Locate the cell with the specified text and output its (X, Y) center coordinate. 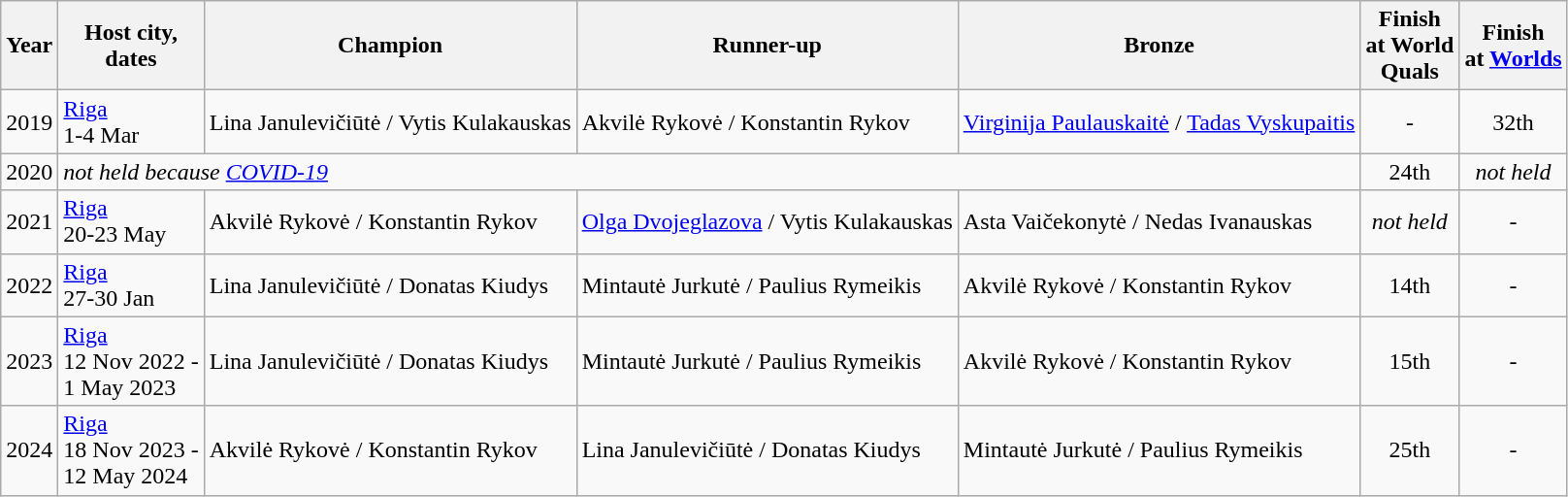
not held because COVID-19 (709, 172)
24th (1410, 172)
Asta Vaičekonytė / Nedas Ivanauskas (1159, 221)
Lina Janulevičiūtė / Vytis Kulakauskas (390, 122)
2024 (29, 450)
Host city,dates (131, 46)
2021 (29, 221)
Runner-up (767, 46)
Riga18 Nov 2023 -12 May 2024 (131, 450)
2019 (29, 122)
15th (1410, 361)
32th (1514, 122)
14th (1410, 285)
2020 (29, 172)
Bronze (1159, 46)
Riga27-30 Jan (131, 285)
Riga20-23 May (131, 221)
2023 (29, 361)
Finishat WorldQuals (1410, 46)
Riga1-4 Mar (131, 122)
Year (29, 46)
25th (1410, 450)
2022 (29, 285)
Finishat Worlds (1514, 46)
Champion (390, 46)
Olga Dvojeglazova / Vytis Kulakauskas (767, 221)
Virginija Paulauskaitė / Tadas Vyskupaitis (1159, 122)
Riga12 Nov 2022 -1 May 2023 (131, 361)
